Pinpoint the cell where the given text exists, returning its (X, Y) midpoint coordinate. 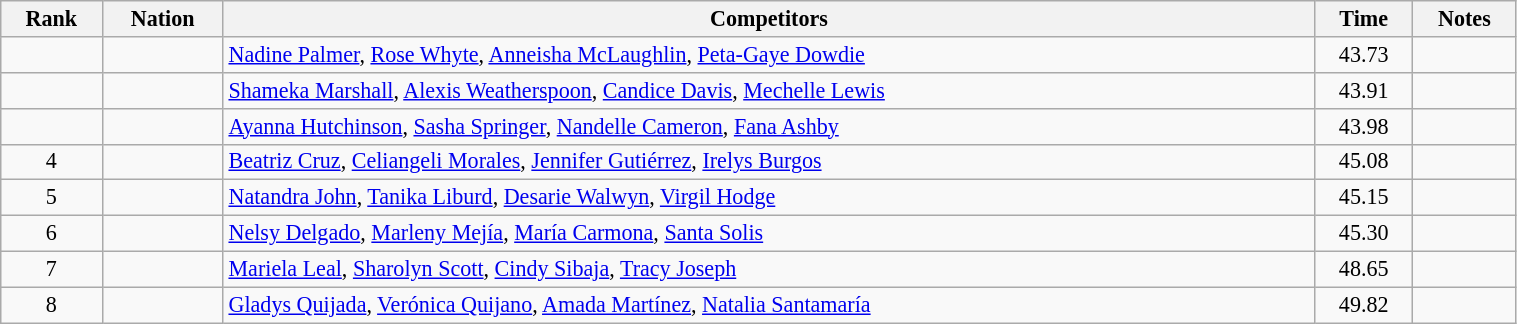
Shameka Marshall, Alexis Weatherspoon, Candice Davis, Mechelle Lewis (768, 90)
Nelsy Delgado, Marleny Mejía, María Carmona, Santa Solis (768, 233)
Ayanna Hutchinson, Sasha Springer, Nandelle Cameron, Fana Ashby (768, 126)
Competitors (768, 18)
Beatriz Cruz, Celiangeli Morales, Jennifer Gutiérrez, Irelys Burgos (768, 162)
7 (52, 269)
6 (52, 233)
Nadine Palmer, Rose Whyte, Anneisha McLaughlin, Peta-Gaye Dowdie (768, 54)
Natandra John, Tanika Liburd, Desarie Walwyn, Virgil Hodge (768, 198)
45.15 (1364, 198)
43.98 (1364, 126)
Mariela Leal, Sharolyn Scott, Cindy Sibaja, Tracy Joseph (768, 269)
4 (52, 162)
48.65 (1364, 269)
Nation (162, 18)
45.30 (1364, 233)
Notes (1464, 18)
Time (1364, 18)
5 (52, 198)
49.82 (1364, 305)
43.91 (1364, 90)
8 (52, 305)
45.08 (1364, 162)
Gladys Quijada, Verónica Quijano, Amada Martínez, Natalia Santamaría (768, 305)
43.73 (1364, 54)
Rank (52, 18)
